Search for the cell housing the specified text and yield its [x, y] center coordinate. 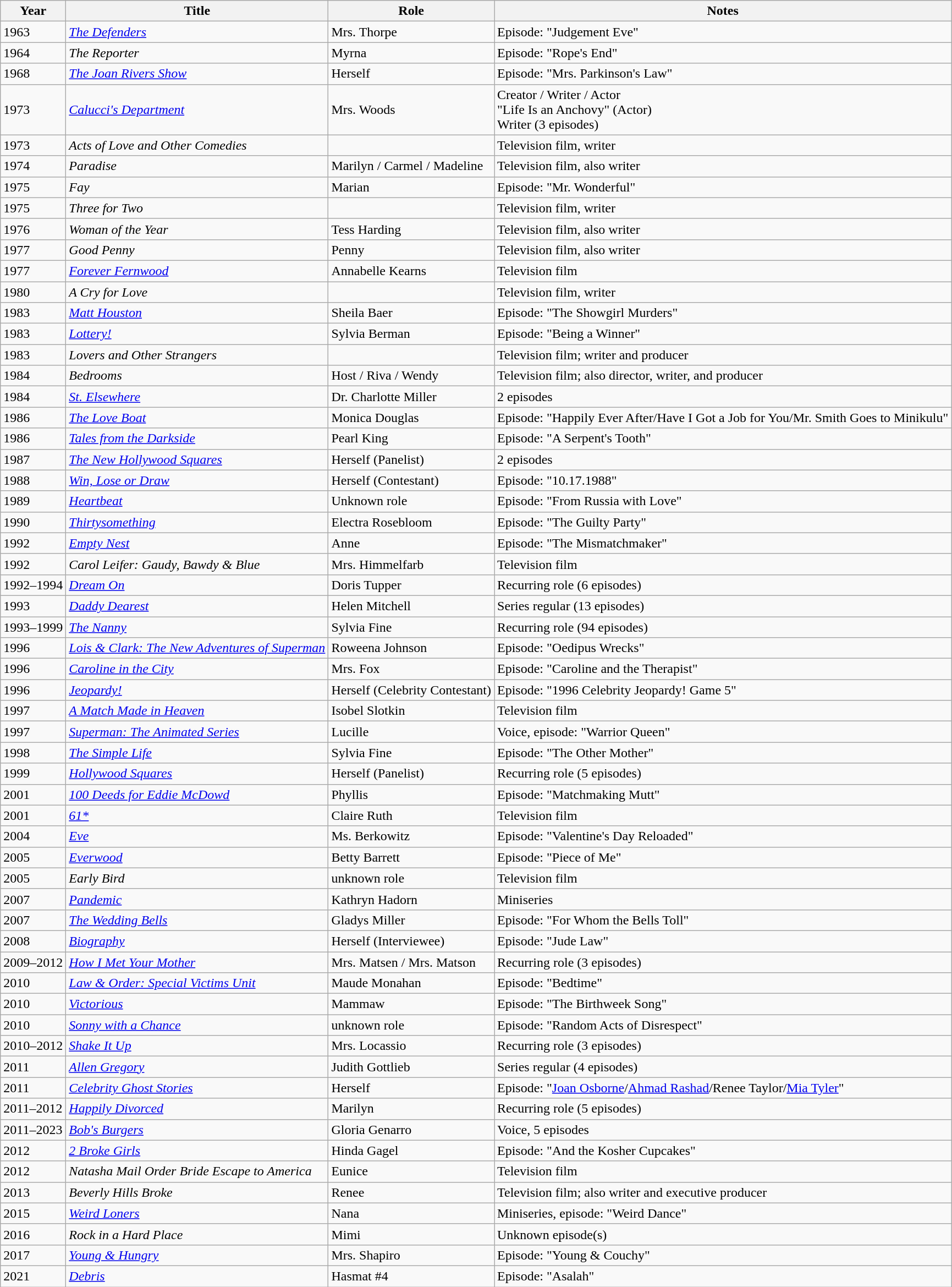
Lucille [411, 732]
Tales from the Darkside [197, 439]
How I Met Your Mother [197, 962]
Pandemic [197, 899]
Mrs. Thorpe [411, 32]
2004 [33, 836]
Marian [411, 187]
Good Penny [197, 250]
Annabelle Kearns [411, 271]
Fay [197, 187]
Episode: "From Russia with Love" [723, 501]
The Reporter [197, 53]
Episode: "Joan Osborne/Ahmad Rashad/Renee Taylor/Mia Tyler" [723, 1088]
1989 [33, 501]
Tess Harding [411, 229]
Hollywood Squares [197, 774]
Helen Mitchell [411, 606]
Phyllis [411, 795]
Beverly Hills Broke [197, 1192]
Carol Leifer: Gaudy, Bawdy & Blue [197, 564]
Early Bird [197, 878]
2021 [33, 1276]
Bob's Burgers [197, 1130]
1993 [33, 606]
Herself (Celebrity Contestant) [411, 690]
Television film; also writer and executive producer [723, 1192]
Miniseries [723, 899]
Episode: "Mr. Wonderful" [723, 187]
Episode: "Rope's End" [723, 53]
Episode: "Matchmaking Mutt" [723, 795]
Isobel Slotkin [411, 711]
Heartbeat [197, 501]
Episode: "A Serpent's Tooth" [723, 439]
Mrs. Shapiro [411, 1255]
2015 [33, 1213]
Herself (Interviewee) [411, 941]
Win, Lose or Draw [197, 480]
Myrna [411, 53]
Dream On [197, 585]
Sheila Baer [411, 313]
Marilyn [411, 1109]
Voice, 5 episodes [723, 1130]
1999 [33, 774]
Episode: "And the Kosher Cupcakes" [723, 1151]
Rock in a Hard Place [197, 1234]
Episode: "Happily Ever After/Have I Got a Job for You/Mr. Smith Goes to Minikulu" [723, 418]
Series regular (4 episodes) [723, 1067]
Nana [411, 1213]
Dr. Charlotte Miller [411, 397]
1998 [33, 753]
A Match Made in Heaven [197, 711]
Mammaw [411, 1004]
100 Deeds for Eddie McDowd [197, 795]
Judith Gottlieb [411, 1067]
The Love Boat [197, 418]
Marilyn / Carmel / Madeline [411, 166]
Law & Order: Special Victims Unit [197, 983]
Episode: "1996 Celebrity Jeopardy! Game 5" [723, 690]
Bedrooms [197, 376]
2013 [33, 1192]
Doris Tupper [411, 585]
Caroline in the City [197, 669]
1992–1994 [33, 585]
Eunice [411, 1171]
Unknown role [411, 501]
The Simple Life [197, 753]
Young & Hungry [197, 1255]
Title [197, 11]
1964 [33, 53]
2017 [33, 1255]
Mimi [411, 1234]
Paradise [197, 166]
The New Hollywood Squares [197, 459]
1976 [33, 229]
Jeopardy! [197, 690]
2010–2012 [33, 1046]
Ms. Berkowitz [411, 836]
Mrs. Locassio [411, 1046]
Episode: "For Whom the Bells Toll" [723, 920]
1968 [33, 74]
The Joan Rivers Show [197, 74]
Episode: "Mrs. Parkinson's Law" [723, 74]
Episode: "The Showgirl Murders" [723, 313]
Monica Douglas [411, 418]
Episode: "Oedipus Wrecks" [723, 648]
Calucci's Department [197, 109]
61* [197, 815]
2009–2012 [33, 962]
Woman of the Year [197, 229]
Episode: "Judgement Eve" [723, 32]
Sonny with a Chance [197, 1025]
Mrs. Himmelfarb [411, 564]
Betty Barrett [411, 857]
Superman: The Animated Series [197, 732]
Episode: "The Guilty Party" [723, 522]
Episode: "Bedtime" [723, 983]
Shake It Up [197, 1046]
Kathryn Hadorn [411, 899]
1987 [33, 459]
Mrs. Matsen / Mrs. Matson [411, 962]
Notes [723, 11]
The Nanny [197, 627]
Episode: "Young & Couchy" [723, 1255]
The Defenders [197, 32]
A Cry for Love [197, 292]
Celebrity Ghost Stories [197, 1088]
Miniseries, episode: "Weird Dance" [723, 1213]
Lottery! [197, 334]
Voice, episode: "Warrior Queen" [723, 732]
Episode: "The Mismatchmaker" [723, 543]
Episode: "Asalah" [723, 1276]
Episode: "Random Acts of Disrespect" [723, 1025]
Series regular (13 episodes) [723, 606]
2016 [33, 1234]
Thirtysomething [197, 522]
Recurring role (94 episodes) [723, 627]
Anne [411, 543]
Three for Two [197, 208]
Creator / Writer / Actor"Life Is an Anchovy" (Actor)Writer (3 episodes) [723, 109]
Mrs. Fox [411, 669]
Renee [411, 1192]
Roweena Johnson [411, 648]
Episode: "Jude Law" [723, 941]
1990 [33, 522]
Matt Houston [197, 313]
Everwood [197, 857]
Eve [197, 836]
Herself (Contestant) [411, 480]
Hasmat #4 [411, 1276]
Weird Loners [197, 1213]
Debris [197, 1276]
Episode: "The Birthweek Song" [723, 1004]
Recurring role (6 episodes) [723, 585]
Pearl King [411, 439]
Sylvia Berman [411, 334]
Episode: "Piece of Me" [723, 857]
2011–2023 [33, 1130]
2011–2012 [33, 1109]
Unknown episode(s) [723, 1234]
Television film; writer and producer [723, 355]
Allen Gregory [197, 1067]
1974 [33, 166]
Gladys Miller [411, 920]
St. Elsewhere [197, 397]
1993–1999 [33, 627]
Episode: "10.17.1988" [723, 480]
Television film; also director, writer, and producer [723, 376]
Empty Nest [197, 543]
Episode: "Valentine's Day Reloaded" [723, 836]
Episode: "The Other Mother" [723, 753]
1988 [33, 480]
Forever Fernwood [197, 271]
Hinda Gagel [411, 1151]
The Wedding Bells [197, 920]
Acts of Love and Other Comedies [197, 145]
2008 [33, 941]
Victorious [197, 1004]
Episode: "Being a Winner" [723, 334]
Biography [197, 941]
Gloria Genarro [411, 1130]
Mrs. Woods [411, 109]
Role [411, 11]
Lois & Clark: The New Adventures of Superman [197, 648]
Happily Divorced [197, 1109]
2 Broke Girls [197, 1151]
Daddy Dearest [197, 606]
Natasha Mail Order Bride Escape to America [197, 1171]
Electra Rosebloom [411, 522]
Maude Monahan [411, 983]
Claire Ruth [411, 815]
Lovers and Other Strangers [197, 355]
Year [33, 11]
Penny [411, 250]
1980 [33, 292]
Host / Riva / Wendy [411, 376]
1963 [33, 32]
Episode: "Caroline and the Therapist" [723, 669]
